Search for the cell housing the specified text and yield its [X, Y] center coordinate. 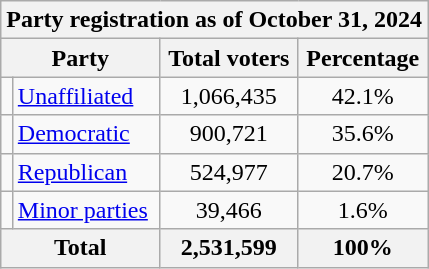
1.6% [363, 210]
900,721 [229, 134]
35.6% [363, 134]
Democratic [86, 134]
Party registration as of October 31, 2024 [214, 20]
2,531,599 [229, 248]
524,977 [229, 172]
Unaffiliated [86, 96]
Party [80, 58]
1,066,435 [229, 96]
Total [80, 248]
20.7% [363, 172]
Total voters [229, 58]
39,466 [229, 210]
Minor parties [86, 210]
Republican [86, 172]
Percentage [363, 58]
42.1% [363, 96]
100% [363, 248]
